From the cell containing the given text, extract its center point as (x, y) coordinate. 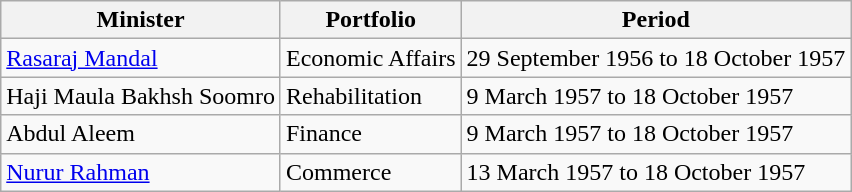
Economic Affairs (370, 58)
Minister (141, 20)
Haji Maula Bakhsh Soomro (141, 96)
29 September 1956 to 18 October 1957 (656, 58)
13 March 1957 to 18 October 1957 (656, 172)
Nurur Rahman (141, 172)
Commerce (370, 172)
Abdul Aleem (141, 134)
Rehabilitation (370, 96)
Period (656, 20)
Portfolio (370, 20)
Finance (370, 134)
Rasaraj Mandal (141, 58)
